Provide the (x, y) coordinate of the cell's center where the given text is located.  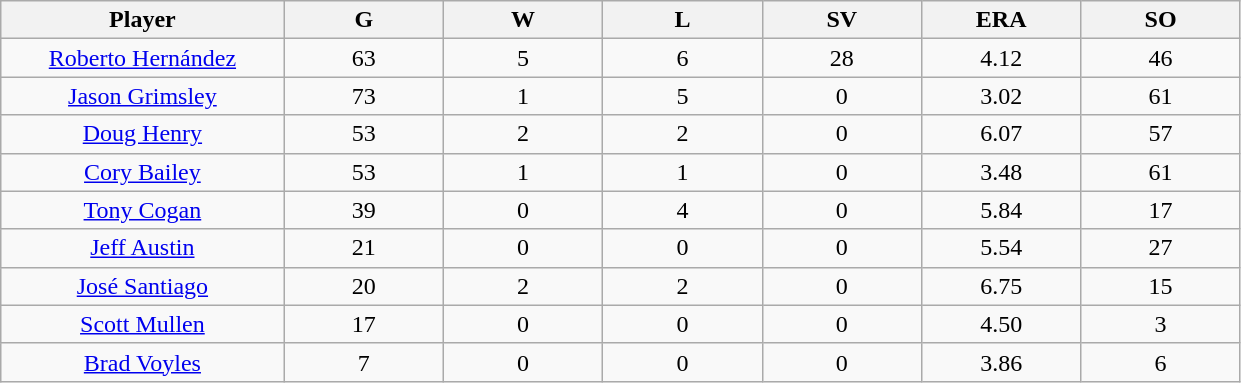
63 (364, 58)
G (364, 20)
57 (1160, 134)
Brad Voyles (142, 362)
Jason Grimsley (142, 96)
Roberto Hernández (142, 58)
15 (1160, 286)
7 (364, 362)
28 (842, 58)
L (682, 20)
José Santiago (142, 286)
5.54 (1000, 248)
73 (364, 96)
Tony Cogan (142, 210)
5.84 (1000, 210)
Player (142, 20)
W (522, 20)
21 (364, 248)
SO (1160, 20)
4.50 (1000, 324)
3 (1160, 324)
3.86 (1000, 362)
27 (1160, 248)
6.75 (1000, 286)
Doug Henry (142, 134)
SV (842, 20)
Jeff Austin (142, 248)
39 (364, 210)
ERA (1000, 20)
3.48 (1000, 172)
Cory Bailey (142, 172)
6.07 (1000, 134)
46 (1160, 58)
4.12 (1000, 58)
Scott Mullen (142, 324)
4 (682, 210)
3.02 (1000, 96)
20 (364, 286)
